Extract the (x, y) coordinate from the center of the cell holding the provided text.  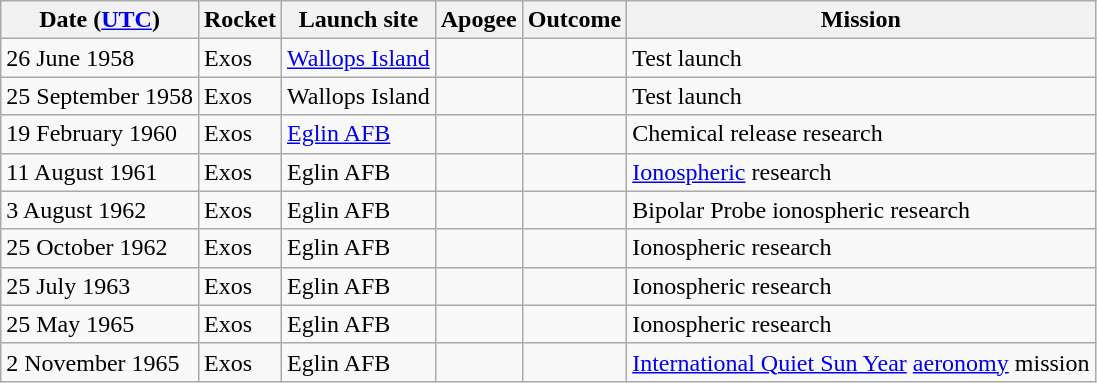
Rocket (240, 20)
25 May 1965 (100, 324)
Mission (861, 20)
Bipolar Probe ionospheric research (861, 210)
Outcome (574, 20)
19 February 1960 (100, 134)
Apogee (478, 20)
Launch site (358, 20)
25 September 1958 (100, 96)
11 August 1961 (100, 172)
3 August 1962 (100, 210)
25 July 1963 (100, 286)
Chemical release research (861, 134)
Date (UTC) (100, 20)
26 June 1958 (100, 58)
International Quiet Sun Year aeronomy mission (861, 362)
2 November 1965 (100, 362)
25 October 1962 (100, 248)
